Return [x, y] of the center of cell containing provided text 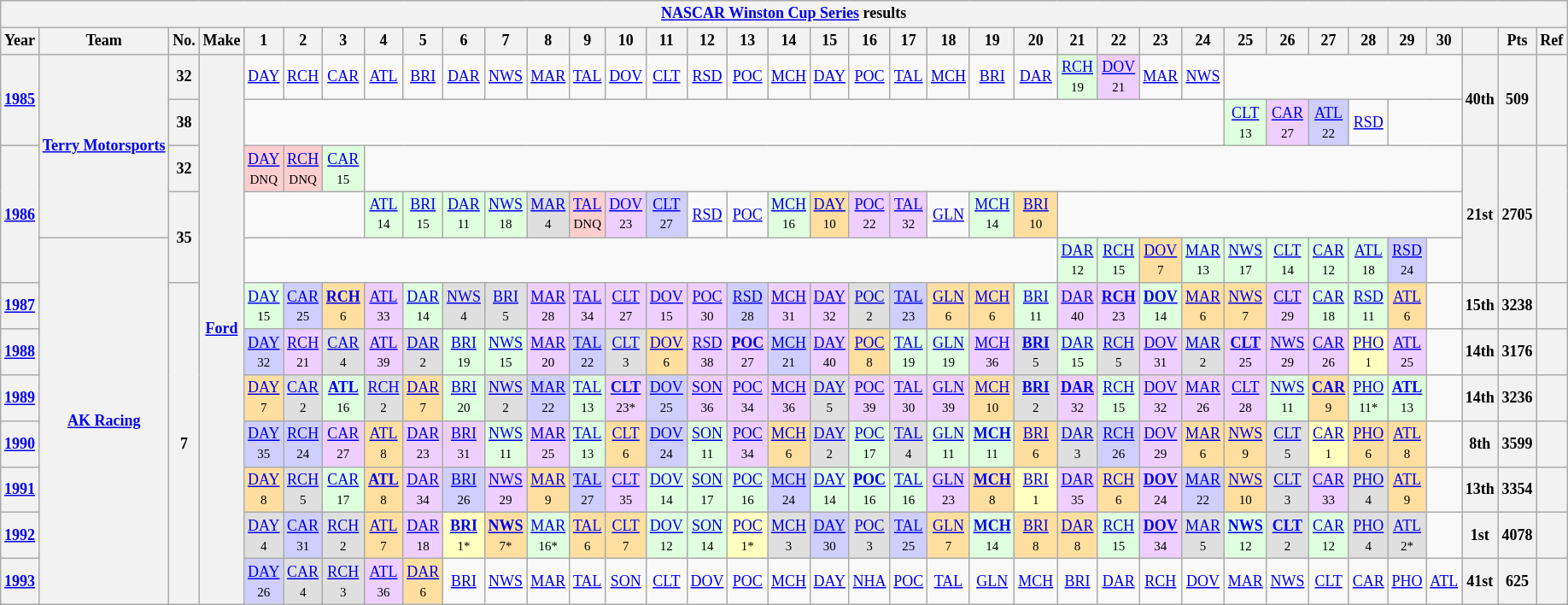
DAR15 [1078, 352]
PHO [1407, 581]
POC1* [748, 536]
TAL23 [909, 306]
CLT14 [1288, 261]
ATL25 [1407, 352]
MAR5 [1203, 536]
13 [748, 41]
10 [626, 41]
NWS4 [465, 306]
TAL19 [909, 352]
AK Racing [103, 420]
POC30 [707, 306]
CLT7 [626, 536]
ATL22 [1329, 123]
BRI6 [1036, 443]
NWS10 [1245, 490]
TAL16 [909, 490]
DAR3 [1078, 443]
6 [465, 41]
29 [1407, 41]
GLN11 [949, 443]
DAY8 [264, 490]
NWS15 [506, 352]
MAR28 [548, 306]
1989 [20, 398]
POC8 [869, 352]
MCH11 [992, 443]
3238 [1517, 306]
DAY4 [264, 536]
GLN19 [949, 352]
CLT25 [1245, 352]
NWS12 [1245, 536]
MAR13 [1203, 261]
BRI31 [465, 443]
DOV7 [1161, 261]
18 [949, 41]
CAR17 [343, 490]
GLN7 [949, 536]
DAR14 [424, 306]
SON17 [707, 490]
3176 [1517, 352]
MCH24 [789, 490]
CLT23* [626, 398]
24 [1203, 41]
1992 [20, 536]
MAR20 [548, 352]
DAY30 [829, 536]
Pts [1517, 41]
ATL16 [343, 398]
NWS7 [1245, 306]
DAR23 [424, 443]
RCH19 [1078, 77]
23 [1161, 41]
DAR12 [1078, 261]
3 [343, 41]
MAR2 [1203, 352]
MCH8 [992, 490]
NWS9 [1245, 443]
SON36 [707, 398]
41st [1481, 581]
RCH24 [303, 443]
DOV34 [1161, 536]
GLN23 [949, 490]
GLN6 [949, 306]
DAR35 [1078, 490]
NWS2 [506, 398]
SON11 [707, 443]
1990 [20, 443]
POC2 [869, 306]
BRI1 [1036, 490]
PHO1 [1368, 352]
TAL4 [909, 443]
TAL25 [909, 536]
DAY5 [829, 398]
MCH21 [789, 352]
Ford [222, 329]
CLT13 [1245, 123]
DAYDNQ [264, 168]
MCH31 [789, 306]
ATL36 [383, 581]
625 [1517, 581]
3599 [1517, 443]
NWS18 [506, 214]
DAY7 [264, 398]
NWS17 [1245, 261]
CLT28 [1245, 398]
8th [1481, 443]
CLT29 [1288, 306]
ATL33 [383, 306]
DOV29 [1161, 443]
3354 [1517, 490]
12 [707, 41]
15th [1481, 306]
RCH21 [303, 352]
DOV23 [626, 214]
8 [548, 41]
1993 [20, 581]
TAL34 [588, 306]
BRI2 [1036, 398]
38 [184, 123]
MAR25 [548, 443]
1986 [20, 214]
5 [424, 41]
NWS7* [506, 536]
MAR9 [548, 490]
26 [1288, 41]
BRI20 [465, 398]
GLN39 [949, 398]
BRI19 [465, 352]
13th [1481, 490]
1988 [20, 352]
RCH26 [1119, 443]
RSD11 [1368, 306]
POC22 [869, 214]
POC17 [869, 443]
DAR6 [424, 581]
ATL7 [383, 536]
CLT6 [626, 443]
ATL39 [383, 352]
MCH10 [992, 398]
POC3 [869, 536]
20 [1036, 41]
DAR2 [424, 352]
RSD24 [1407, 261]
DAR18 [424, 536]
16 [869, 41]
RSD28 [748, 306]
DOV25 [667, 398]
NASCAR Winston Cup Series results [784, 14]
28 [1368, 41]
DOV15 [667, 306]
CAR25 [303, 306]
DOV12 [667, 536]
Ref [1552, 41]
21st [1481, 214]
2 [303, 41]
MAR16* [548, 536]
CAR18 [1329, 306]
Make [222, 41]
509 [1517, 99]
NHA [869, 581]
DAY26 [264, 581]
1991 [20, 490]
ATL13 [1407, 398]
19 [992, 41]
DOV21 [1119, 77]
2705 [1517, 214]
CAR26 [1329, 352]
1987 [20, 306]
ATL6 [1407, 306]
DAR34 [424, 490]
TAL6 [588, 536]
ATL14 [383, 214]
1st [1481, 536]
TAL22 [588, 352]
CLT2 [1288, 536]
DAY2 [829, 443]
RSD38 [707, 352]
9 [588, 41]
Terry Motorsports [103, 145]
TAL27 [588, 490]
DAY15 [264, 306]
POC39 [869, 398]
BRI26 [465, 490]
CAR9 [1329, 398]
RCHDNQ [303, 168]
BRI8 [1036, 536]
RCH23 [1119, 306]
CLT35 [626, 490]
DAY40 [829, 352]
CAR1 [1329, 443]
MAR4 [548, 214]
SON14 [707, 536]
DAR7 [424, 398]
DAR11 [465, 214]
DAR40 [1078, 306]
Year [20, 41]
DAR32 [1078, 398]
MAR26 [1203, 398]
DOV31 [1161, 352]
DOV32 [1161, 398]
PHO6 [1368, 443]
22 [1119, 41]
CAR31 [303, 536]
MCH3 [789, 536]
CAR2 [303, 398]
TAL30 [909, 398]
15 [829, 41]
TAL32 [909, 214]
TALDNQ [588, 214]
ATL9 [1407, 490]
4078 [1517, 536]
11 [667, 41]
17 [909, 41]
BRI10 [1036, 214]
No. [184, 41]
30 [1444, 41]
CAR15 [343, 168]
BRI1* [465, 536]
3236 [1517, 398]
4 [383, 41]
ATL18 [1368, 261]
1 [264, 41]
40th [1481, 99]
PHO11* [1368, 398]
DAY14 [829, 490]
25 [1245, 41]
27 [1329, 41]
DAY10 [829, 214]
21 [1078, 41]
POC27 [748, 352]
Team [103, 41]
RCH3 [343, 581]
1985 [20, 99]
DOV6 [667, 352]
SON [626, 581]
CAR33 [1329, 490]
BRI11 [1036, 306]
35 [184, 238]
DAY35 [264, 443]
CLT5 [1288, 443]
BRI15 [424, 214]
14 [789, 41]
ATL2* [1407, 536]
DAR8 [1078, 536]
MCH16 [789, 214]
